For the text-containing cell, return its midpoint in (X, Y) coordinate format. 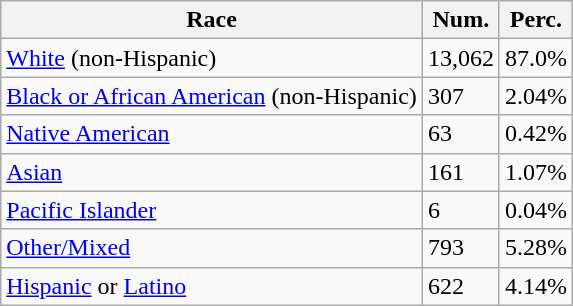
793 (460, 248)
Native American (212, 134)
Pacific Islander (212, 210)
Hispanic or Latino (212, 286)
Num. (460, 20)
161 (460, 172)
2.04% (536, 96)
Perc. (536, 20)
6 (460, 210)
4.14% (536, 286)
622 (460, 286)
Other/Mixed (212, 248)
Race (212, 20)
1.07% (536, 172)
13,062 (460, 58)
0.04% (536, 210)
Asian (212, 172)
307 (460, 96)
5.28% (536, 248)
White (non-Hispanic) (212, 58)
87.0% (536, 58)
63 (460, 134)
Black or African American (non-Hispanic) (212, 96)
0.42% (536, 134)
